Locate the cell with the specified text and output its [X, Y] center coordinate. 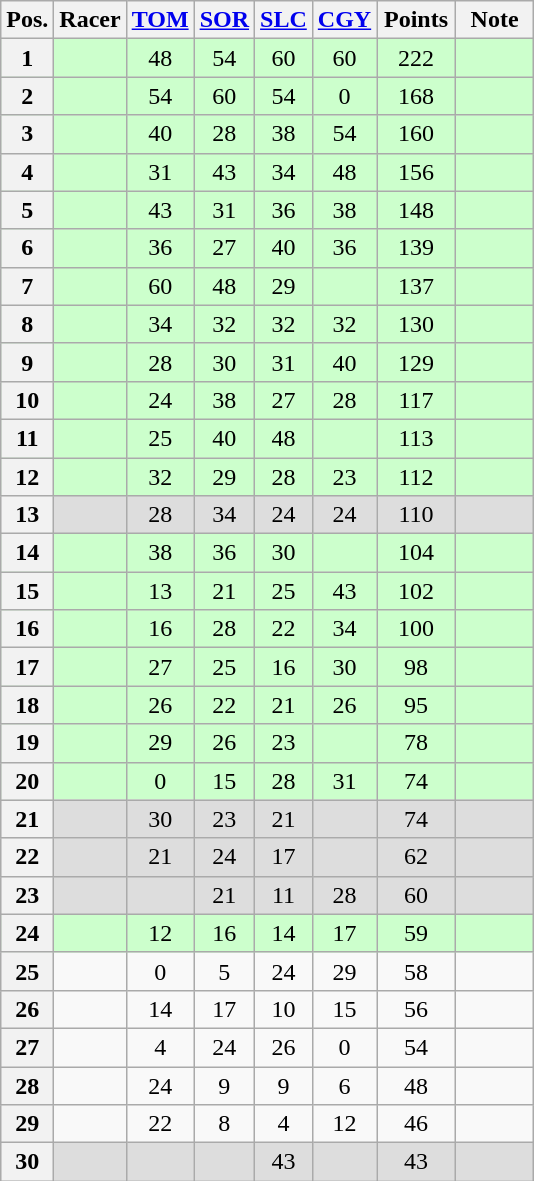
148 [416, 210]
113 [416, 438]
110 [416, 515]
130 [416, 324]
58 [416, 971]
2 [28, 96]
SOR [224, 20]
SLC [284, 20]
TOM [160, 20]
100 [416, 629]
112 [416, 477]
156 [416, 172]
98 [416, 667]
7 [28, 286]
59 [416, 933]
20 [28, 781]
1 [28, 58]
62 [416, 857]
104 [416, 553]
139 [416, 248]
95 [416, 705]
78 [416, 743]
160 [416, 134]
CGY [344, 20]
46 [416, 1124]
129 [416, 362]
3 [28, 134]
102 [416, 591]
222 [416, 58]
Pos. [28, 20]
Racer [90, 20]
18 [28, 705]
137 [416, 286]
168 [416, 96]
19 [28, 743]
Points [416, 20]
Note [494, 20]
117 [416, 400]
56 [416, 1009]
